Capture the cell that displays the provided text and extract its (x, y) central coordinate. 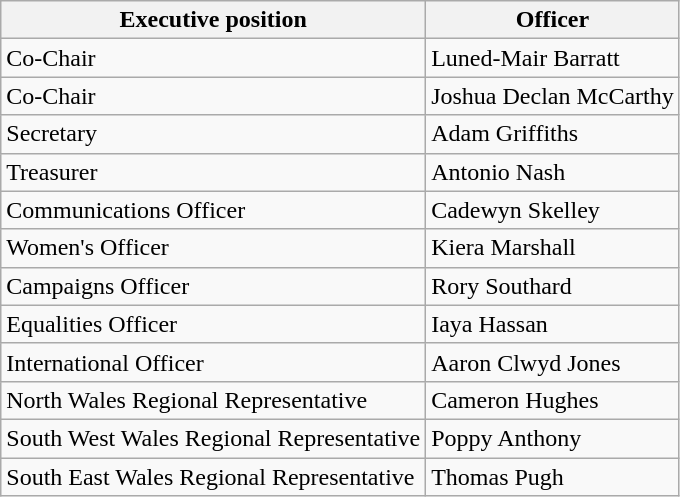
Rory Southard (553, 286)
Campaigns Officer (214, 286)
Thomas Pugh (553, 477)
Poppy Anthony (553, 438)
Women's Officer (214, 248)
South West Wales Regional Representative (214, 438)
International Officer (214, 362)
Communications Officer (214, 210)
Aaron Clwyd Jones (553, 362)
Joshua Declan McCarthy (553, 96)
Executive position (214, 20)
Officer (553, 20)
Iaya Hassan (553, 324)
Adam Griffiths (553, 134)
Cameron Hughes (553, 400)
Cadewyn Skelley (553, 210)
South East Wales Regional Representative (214, 477)
Kiera Marshall (553, 248)
Antonio Nash (553, 172)
Luned-Mair Barratt (553, 58)
Equalities Officer (214, 324)
Treasurer (214, 172)
North Wales Regional Representative (214, 400)
Secretary (214, 134)
